Output the (X, Y) coordinate of the center of the cell containing the given text.  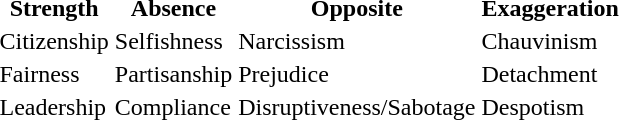
Partisanship (173, 74)
Narcissism (357, 41)
Prejudice (357, 74)
Selfishness (173, 41)
